Determine the [x, y] coordinate at the center of the cell enclosing the given text.  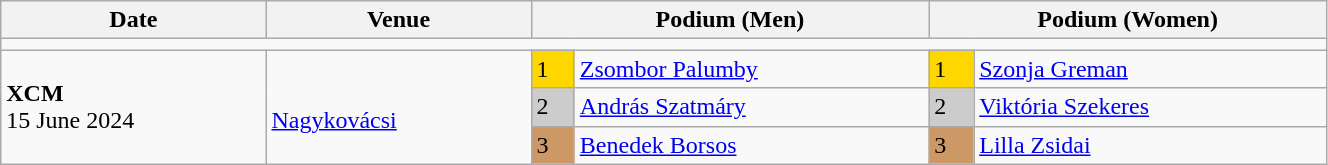
Benedek Borsos [751, 145]
Podium (Women) [1128, 20]
Viktória Szekeres [1150, 107]
Venue [398, 20]
Date [134, 20]
Podium (Men) [730, 20]
Szonja Greman [1150, 69]
Nagykovácsi [398, 107]
XCM 15 June 2024 [134, 107]
András Szatmáry [751, 107]
Lilla Zsidai [1150, 145]
Zsombor Palumby [751, 69]
